Capture the cell that displays the provided text and extract its [X, Y] central coordinate. 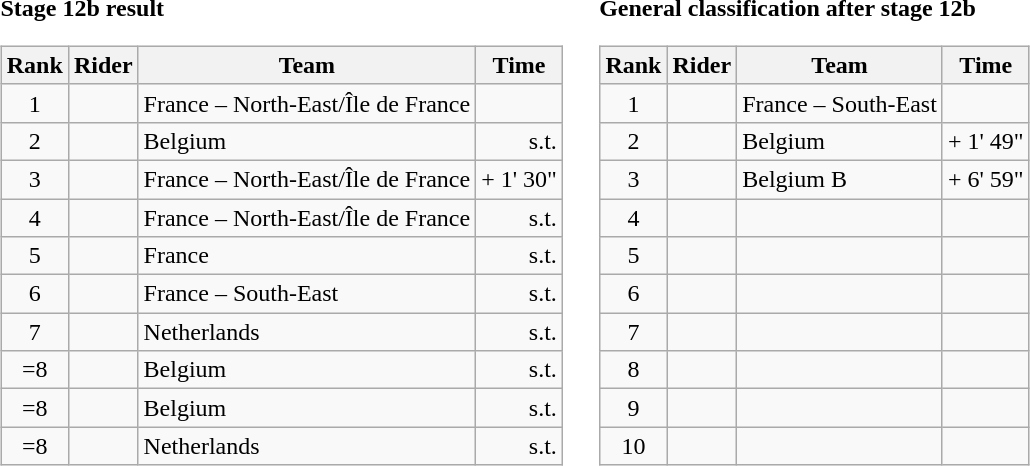
France [307, 256]
+ 6' 59" [986, 179]
Belgium B [840, 179]
+ 1' 30" [520, 179]
10 [634, 446]
+ 1' 49" [986, 141]
9 [634, 408]
8 [634, 370]
